Return (X, Y) of the center of cell containing provided text 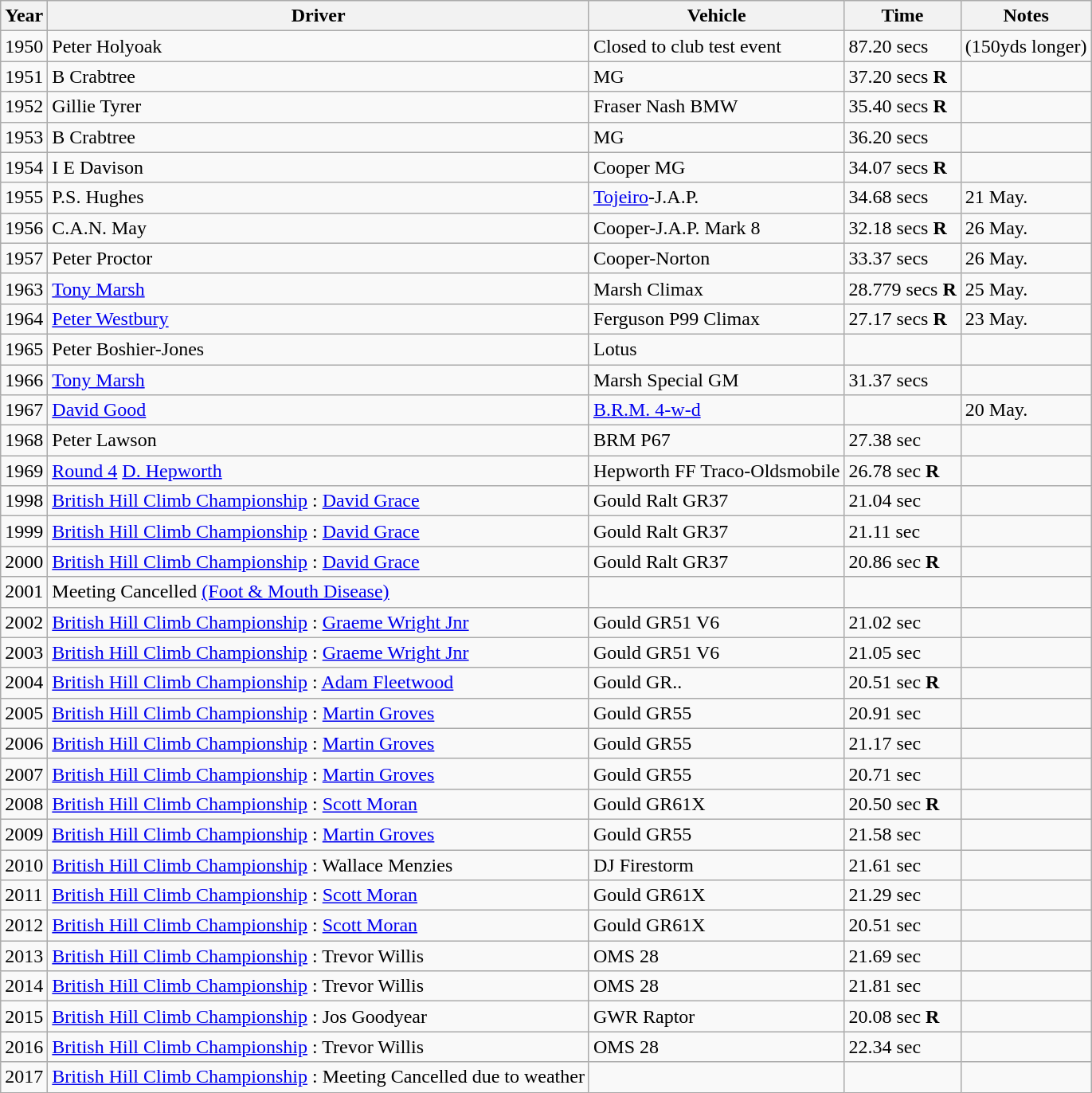
20.51 sec R (902, 683)
Meeting Cancelled (Foot & Mouth Disease) (319, 592)
2008 (24, 804)
Year (24, 16)
Tojeiro-J.A.P. (716, 198)
21.17 sec (902, 743)
Driver (319, 16)
1965 (24, 349)
2011 (24, 895)
22.34 sec (902, 1047)
Peter Proctor (319, 258)
Peter Boshier-Jones (319, 349)
23 May. (1026, 319)
(150yds longer) (1026, 46)
33.37 secs (902, 258)
25 May. (1026, 288)
Notes (1026, 16)
21.29 sec (902, 895)
1950 (24, 46)
27.17 secs R (902, 319)
2012 (24, 926)
1967 (24, 410)
2014 (24, 986)
20 May. (1026, 410)
28.779 secs R (902, 288)
Cooper-Norton (716, 258)
Peter Westbury (319, 319)
Hepworth FF Traco-Oldsmobile (716, 471)
Cooper MG (716, 167)
2013 (24, 956)
1964 (24, 319)
David Good (319, 410)
1969 (24, 471)
2015 (24, 1017)
87.20 secs (902, 46)
Fraser Nash BMW (716, 107)
1963 (24, 288)
21.05 sec (902, 652)
20.86 sec R (902, 562)
Marsh Special GM (716, 380)
32.18 secs R (902, 228)
2003 (24, 652)
Marsh Climax (716, 288)
1951 (24, 76)
British Hill Climb Championship : Jos Goodyear (319, 1017)
Round 4 D. Hepworth (319, 471)
1966 (24, 380)
37.20 secs R (902, 76)
20.08 sec R (902, 1017)
2004 (24, 683)
21.81 sec (902, 986)
Peter Holyoak (319, 46)
1954 (24, 167)
BRM P67 (716, 441)
1999 (24, 531)
Ferguson P99 Climax (716, 319)
2001 (24, 592)
20.71 sec (902, 774)
1953 (24, 137)
35.40 secs R (902, 107)
20.50 sec R (902, 804)
2002 (24, 622)
Closed to club test event (716, 46)
GWR Raptor (716, 1017)
C.A.N. May (319, 228)
2010 (24, 864)
2000 (24, 562)
Gould GR.. (716, 683)
1998 (24, 501)
34.68 secs (902, 198)
DJ Firestorm (716, 864)
26.78 sec R (902, 471)
2007 (24, 774)
36.20 secs (902, 137)
Vehicle (716, 16)
Peter Lawson (319, 441)
21.69 sec (902, 956)
Cooper-J.A.P. Mark 8 (716, 228)
21.02 sec (902, 622)
34.07 secs R (902, 167)
21 May. (1026, 198)
2006 (24, 743)
21.58 sec (902, 834)
20.91 sec (902, 713)
B.R.M. 4-w-d (716, 410)
1952 (24, 107)
21.04 sec (902, 501)
21.11 sec (902, 531)
1956 (24, 228)
1955 (24, 198)
2009 (24, 834)
27.38 sec (902, 441)
2016 (24, 1047)
1957 (24, 258)
British Hill Climb Championship : Adam Fleetwood (319, 683)
1968 (24, 441)
2005 (24, 713)
Time (902, 16)
Lotus (716, 349)
21.61 sec (902, 864)
Gillie Tyrer (319, 107)
P.S. Hughes (319, 198)
British Hill Climb Championship : Meeting Cancelled due to weather (319, 1077)
I E Davison (319, 167)
20.51 sec (902, 926)
British Hill Climb Championship : Wallace Menzies (319, 864)
2017 (24, 1077)
31.37 secs (902, 380)
